Output the (x, y) coordinate of the center of the cell containing the given text.  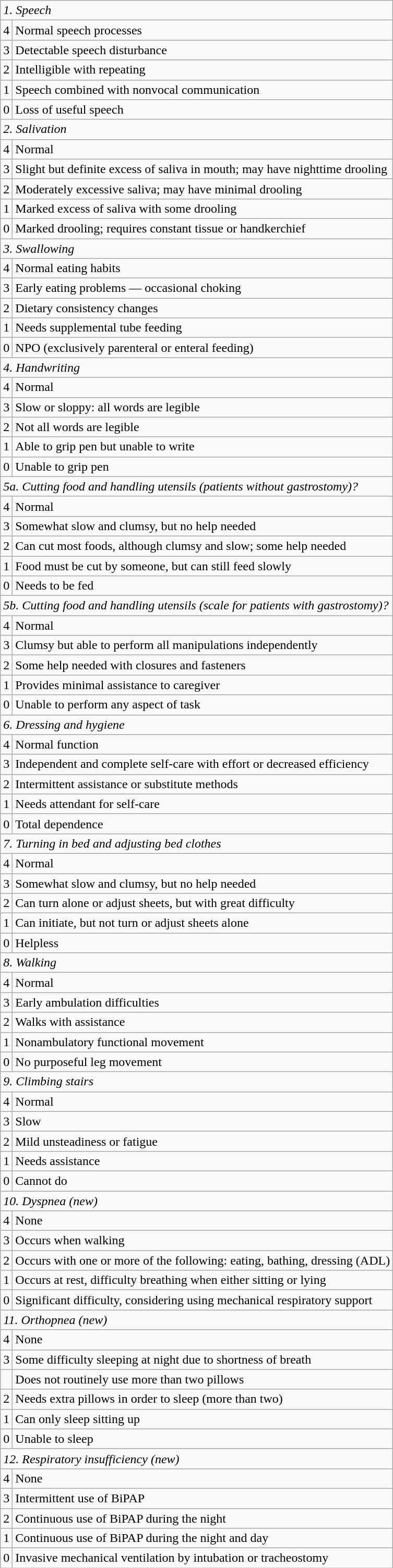
2. Salivation (197, 129)
12. Respiratory insufficiency (new) (197, 1459)
1. Speech (197, 10)
NPO (exclusively parenteral or enteral feeding) (203, 348)
5b. Cutting food and handling utensils (scale for patients with gastrostomy)? (197, 606)
Nonambulatory functional movement (203, 1042)
Invasive mechanical ventilation by intubation or tracheostomy (203, 1558)
Can only sleep sitting up (203, 1419)
Slow or sloppy: all words are legible (203, 407)
Continuous use of BiPAP during the night (203, 1518)
Moderately excessive saliva; may have minimal drooling (203, 189)
Intermittent assistance or substitute methods (203, 784)
Not all words are legible (203, 427)
Occurs at rest, difficulty breathing when either sitting or lying (203, 1280)
8. Walking (197, 963)
4. Handwriting (197, 367)
Can cut most foods, although clumsy and slow; some help needed (203, 546)
Slight but definite excess of saliva in mouth; may have nighttime drooling (203, 169)
7. Turning in bed and adjusting bed clothes (197, 843)
Slow (203, 1121)
Marked excess of saliva with some drooling (203, 209)
Can turn alone or adjust sheets, but with great difficulty (203, 903)
5a. Cutting food and handling utensils (patients without gastrostomy)? (197, 486)
Detectable speech disturbance (203, 50)
Unable to sleep (203, 1439)
Mild unsteadiness or fatigue (203, 1141)
Loss of useful speech (203, 109)
Food must be cut by someone, but can still feed slowly (203, 566)
Total dependence (203, 824)
Intermittent use of BiPAP (203, 1498)
Unable to grip pen (203, 467)
Needs supplemental tube feeding (203, 328)
3. Swallowing (197, 249)
Needs to be fed (203, 586)
Intelligible with repeating (203, 70)
Marked drooling; requires constant tissue or handkerchief (203, 228)
No purposeful leg movement (203, 1062)
Does not routinely use more than two pillows (203, 1379)
Early eating problems — occasional choking (203, 288)
9. Climbing stairs (197, 1082)
Unable to perform any aspect of task (203, 705)
Provides minimal assistance to caregiver (203, 685)
Cannot do (203, 1181)
Early ambulation difficulties (203, 1002)
Helpless (203, 943)
Needs assistance (203, 1161)
11. Orthopnea (new) (197, 1320)
Normal speech processes (203, 30)
Independent and complete self-care with effort or decreased efficiency (203, 764)
Continuous use of BiPAP during the night and day (203, 1538)
Dietary consistency changes (203, 308)
Can initiate, but not turn or adjust sheets alone (203, 923)
Able to grip pen but unable to write (203, 447)
10. Dyspnea (new) (197, 1200)
Occurs with one or more of the following: eating, bathing, dressing (ADL) (203, 1260)
Needs attendant for self-care (203, 804)
Walks with assistance (203, 1022)
Speech combined with nonvocal communication (203, 90)
Occurs when walking (203, 1241)
Needs extra pillows in order to sleep (more than two) (203, 1399)
Clumsy but able to perform all manipulations independently (203, 645)
Normal function (203, 744)
Normal eating habits (203, 268)
Significant difficulty, considering using mechanical respiratory support (203, 1300)
Some difficulty sleeping at night due to shortness of breath (203, 1359)
6. Dressing and hygiene (197, 725)
Some help needed with closures and fasteners (203, 665)
